Capture the cell that displays the provided text and extract its [X, Y] central coordinate. 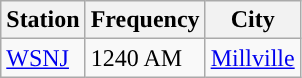
Station [43, 20]
City [252, 20]
WSNJ [43, 58]
Millville [252, 58]
Frequency [145, 20]
1240 AM [145, 58]
